Extract the [X, Y] coordinate from the center of the cell holding the provided text.  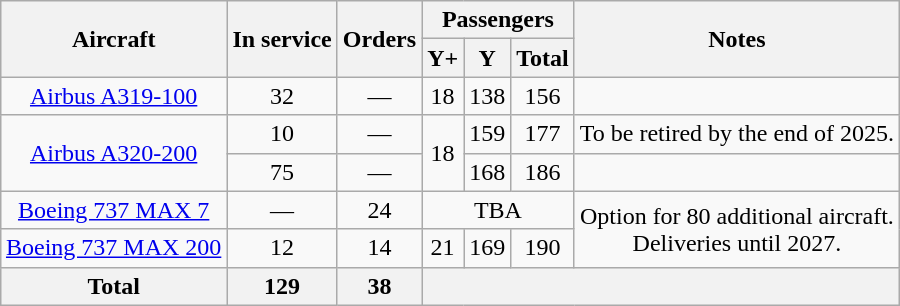
Passengers [498, 20]
In service [282, 39]
138 [488, 96]
38 [379, 286]
24 [379, 210]
10 [282, 134]
32 [282, 96]
Boeing 737 MAX 200 [113, 248]
75 [282, 172]
Option for 80 additional aircraft.Deliveries until 2027. [736, 229]
129 [282, 286]
156 [543, 96]
Y [488, 58]
14 [379, 248]
12 [282, 248]
190 [543, 248]
Orders [379, 39]
Airbus A319-100 [113, 96]
21 [443, 248]
Boeing 737 MAX 7 [113, 210]
Notes [736, 39]
186 [543, 172]
Y+ [443, 58]
Airbus A320-200 [113, 153]
Aircraft [113, 39]
TBA [498, 210]
177 [543, 134]
159 [488, 134]
169 [488, 248]
To be retired by the end of 2025. [736, 134]
168 [488, 172]
